Scan for the cell matching the given text and deliver its [X, Y] coordinate at center. 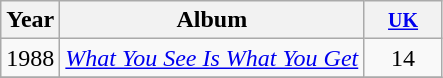
14 [404, 58]
Album [212, 20]
1988 [30, 58]
UK [404, 20]
Year [30, 20]
What You See Is What You Get [212, 58]
